Provide the (X, Y) coordinate of the cell's center where the given text is located.  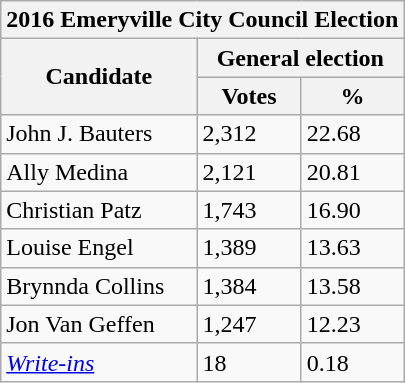
Write-ins (99, 362)
20.81 (352, 172)
Candidate (99, 77)
2,312 (249, 134)
John J. Bauters (99, 134)
2016 Emeryville City Council Election (202, 20)
Votes (249, 96)
22.68 (352, 134)
1,247 (249, 324)
2,121 (249, 172)
Brynnda Collins (99, 286)
13.63 (352, 248)
Christian Patz (99, 210)
1,384 (249, 286)
General election (300, 58)
0.18 (352, 362)
% (352, 96)
18 (249, 362)
Jon Van Geffen (99, 324)
Louise Engel (99, 248)
13.58 (352, 286)
16.90 (352, 210)
1,743 (249, 210)
12.23 (352, 324)
1,389 (249, 248)
Ally Medina (99, 172)
